Determine the [x, y] coordinate at the center of the cell enclosing the given text.  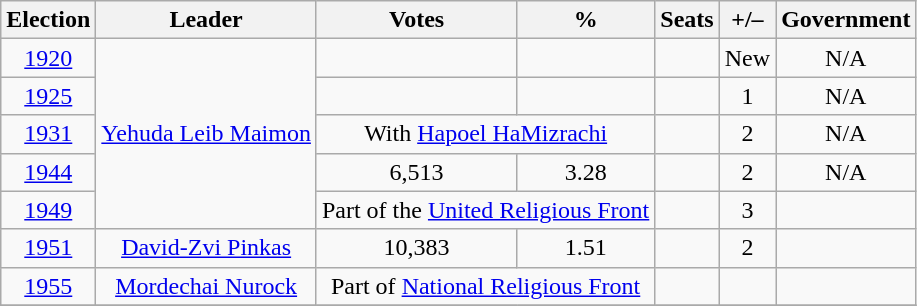
Part of the United Religious Front [485, 210]
1931 [48, 134]
3.28 [586, 172]
With Hapoel HaMizrachi [485, 134]
3 [747, 210]
10,383 [416, 248]
1944 [48, 172]
Yehuda Leib Maimon [206, 134]
1.51 [586, 248]
Mordechai Nurock [206, 286]
New [747, 58]
1955 [48, 286]
1920 [48, 58]
1949 [48, 210]
Seats [687, 20]
6,513 [416, 172]
Leader [206, 20]
Part of National Religious Front [485, 286]
Election [48, 20]
% [586, 20]
1925 [48, 96]
1 [747, 96]
+/– [747, 20]
1951 [48, 248]
David-Zvi Pinkas [206, 248]
Votes [416, 20]
Government [846, 20]
